Identify which cell holds the provided text, then report its (X, Y) central coordinate. 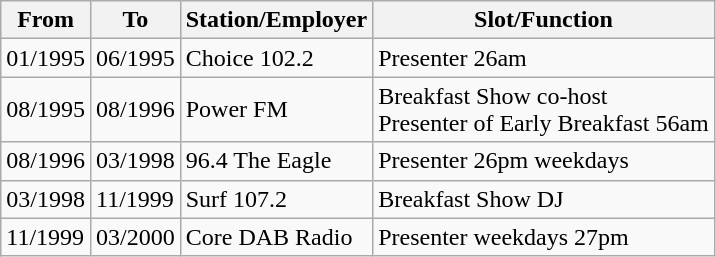
Slot/Function (544, 20)
Presenter 26am (544, 58)
Presenter 26pm weekdays (544, 161)
Presenter weekdays 27pm (544, 237)
Surf 107.2 (276, 199)
01/1995 (46, 58)
Station/Employer (276, 20)
06/1995 (135, 58)
Core DAB Radio (276, 237)
From (46, 20)
Power FM (276, 110)
Breakfast Show co-hostPresenter of Early Breakfast 56am (544, 110)
03/2000 (135, 237)
08/1995 (46, 110)
To (135, 20)
96.4 The Eagle (276, 161)
Choice 102.2 (276, 58)
Breakfast Show DJ (544, 199)
